Determine the [x, y] coordinate at the center of the cell enclosing the given text.  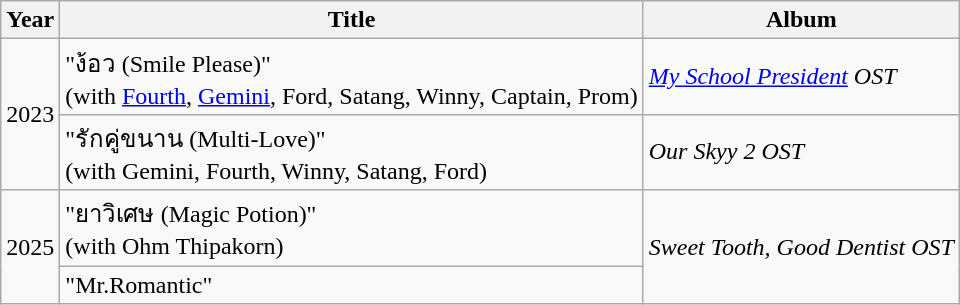
"ยาวิเศษ (Magic Potion)"(with Ohm Thipakorn) [352, 228]
Year [30, 20]
Title [352, 20]
"ง้อว (Smile Please)"(with Fourth, Gemini, Ford, Satang, Winny, Captain, Prom) [352, 77]
Our Skyy 2 OST [801, 152]
Album [801, 20]
2023 [30, 114]
My School President OST [801, 77]
2025 [30, 247]
Sweet Tooth, Good Dentist OST [801, 247]
"Mr.Romantic" [352, 285]
"รักคู่ขนาน (Multi-Love)"(with Gemini, Fourth, Winny, Satang, Ford) [352, 152]
